Determine the [X, Y] coordinate at the center of the cell enclosing the given text.  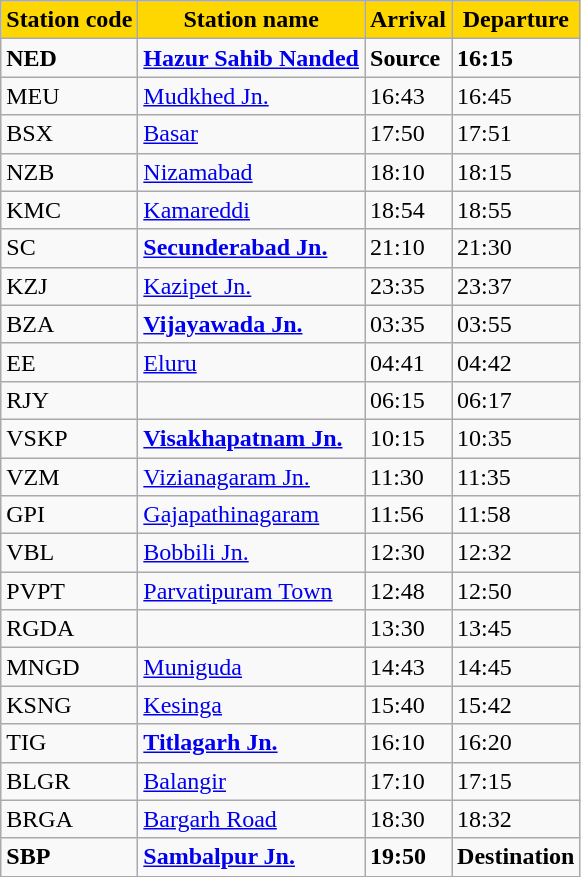
Station name [252, 20]
MEU [70, 96]
18:10 [408, 172]
Departure [516, 20]
18:54 [408, 210]
RJY [70, 400]
NZB [70, 172]
NED [70, 58]
16:43 [408, 96]
Station code [70, 20]
EE [70, 362]
14:43 [408, 667]
Destination [516, 857]
Kesinga [252, 705]
16:45 [516, 96]
PVPT [70, 591]
18:30 [408, 819]
19:50 [408, 857]
Balangir [252, 781]
Hazur Sahib Nanded [252, 58]
BRGA [70, 819]
12:30 [408, 553]
BZA [70, 324]
Parvatipuram Town [252, 591]
17:15 [516, 781]
21:10 [408, 248]
14:45 [516, 667]
16:15 [516, 58]
10:15 [408, 438]
12:32 [516, 553]
Arrival [408, 20]
SC [70, 248]
Basar [252, 134]
17:50 [408, 134]
06:15 [408, 400]
Sambalpur Jn. [252, 857]
Kazipet Jn. [252, 286]
18:32 [516, 819]
Eluru [252, 362]
Mudkhed Jn. [252, 96]
SBP [70, 857]
Visakhapatnam Jn. [252, 438]
04:42 [516, 362]
Secunderabad Jn. [252, 248]
VZM [70, 477]
23:35 [408, 286]
Source [408, 58]
Bargarh Road [252, 819]
15:40 [408, 705]
Vizianagaram Jn. [252, 477]
MNGD [70, 667]
BSX [70, 134]
KSNG [70, 705]
Kamareddi [252, 210]
11:58 [516, 515]
BLGR [70, 781]
11:35 [516, 477]
17:10 [408, 781]
12:48 [408, 591]
TIG [70, 743]
11:30 [408, 477]
VBL [70, 553]
06:17 [516, 400]
23:37 [516, 286]
03:55 [516, 324]
16:10 [408, 743]
18:55 [516, 210]
GPI [70, 515]
Gajapathinagaram [252, 515]
04:41 [408, 362]
KMC [70, 210]
Nizamabad [252, 172]
KZJ [70, 286]
18:15 [516, 172]
15:42 [516, 705]
Muniguda [252, 667]
Titlagarh Jn. [252, 743]
RGDA [70, 629]
Bobbili Jn. [252, 553]
13:30 [408, 629]
VSKP [70, 438]
10:35 [516, 438]
12:50 [516, 591]
11:56 [408, 515]
Vijayawada Jn. [252, 324]
13:45 [516, 629]
21:30 [516, 248]
17:51 [516, 134]
03:35 [408, 324]
16:20 [516, 743]
